Return the [X, Y] coordinate for the center point of the cell that contains the specified text.  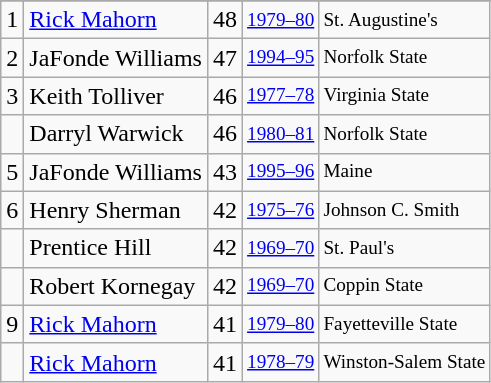
Virginia State [404, 96]
Robert Kornegay [116, 286]
Winston-Salem State [404, 362]
1995–96 [281, 172]
1975–76 [281, 210]
5 [12, 172]
1994–95 [281, 58]
2 [12, 58]
47 [224, 58]
1980–81 [281, 134]
Henry Sherman [116, 210]
St. Paul's [404, 248]
6 [12, 210]
1978–79 [281, 362]
3 [12, 96]
Maine [404, 172]
1977–78 [281, 96]
Keith Tolliver [116, 96]
Coppin State [404, 286]
48 [224, 20]
Darryl Warwick [116, 134]
1 [12, 20]
9 [12, 324]
Fayetteville State [404, 324]
43 [224, 172]
Johnson C. Smith [404, 210]
Prentice Hill [116, 248]
St. Augustine's [404, 20]
